Determine the [X, Y] coordinate at the center of the cell enclosing the given text.  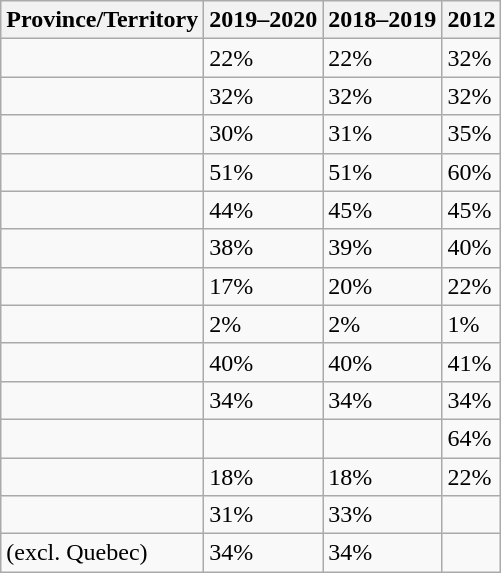
44% [264, 210]
39% [382, 248]
(excl. Quebec) [102, 553]
Province/Territory [102, 20]
2012 [472, 20]
64% [472, 438]
17% [264, 286]
30% [264, 134]
41% [472, 362]
2019–2020 [264, 20]
20% [382, 286]
38% [264, 248]
33% [382, 515]
2018–2019 [382, 20]
35% [472, 134]
60% [472, 172]
1% [472, 324]
